Find where the given text appears and provide that cell's center as (x, y) coordinate. 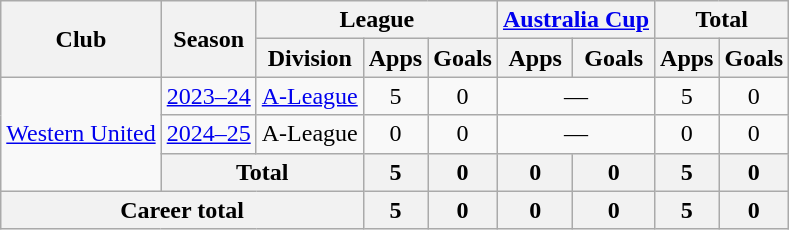
Division (310, 58)
Australia Cup (576, 20)
2023–24 (208, 96)
Club (81, 39)
League (376, 20)
Western United (81, 134)
2024–25 (208, 134)
Career total (182, 210)
Season (208, 39)
